Pinpoint the cell where the given text exists, returning its [x, y] midpoint coordinate. 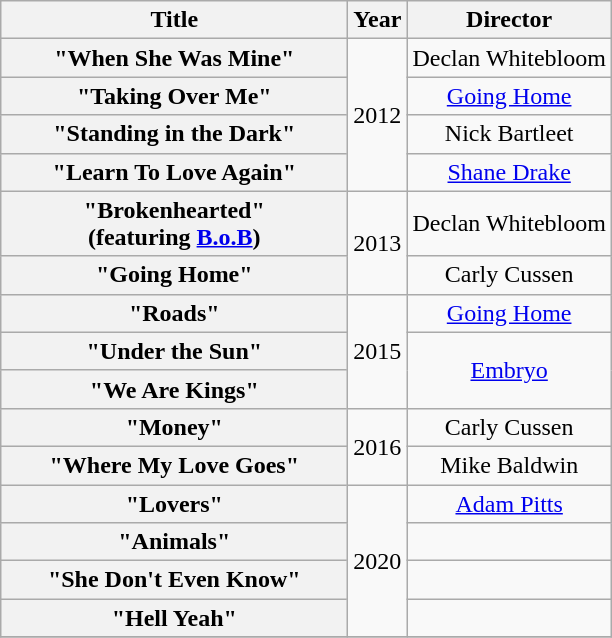
"Taking Over Me" [174, 96]
"Roads" [174, 313]
Year [378, 20]
"Brokenhearted"(featuring B.o.B) [174, 224]
"Hell Yeah" [174, 618]
"Standing in the Dark" [174, 134]
"We Are Kings" [174, 389]
Adam Pitts [510, 503]
Director [510, 20]
Shane Drake [510, 172]
"Going Home" [174, 275]
"When She Was Mine" [174, 58]
"Lovers" [174, 503]
"Money" [174, 427]
2013 [378, 242]
2015 [378, 351]
2020 [378, 560]
Mike Baldwin [510, 465]
Embryo [510, 370]
"Animals" [174, 542]
Title [174, 20]
"She Don't Even Know" [174, 580]
2016 [378, 446]
"Learn To Love Again" [174, 172]
2012 [378, 115]
"Where My Love Goes" [174, 465]
Nick Bartleet [510, 134]
"Under the Sun" [174, 351]
